Detect which cell encompasses the target text, then output its (X, Y) center coordinate. 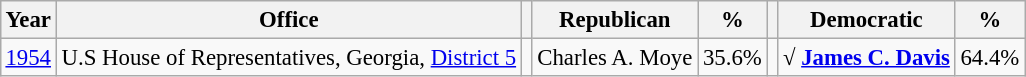
Office (288, 20)
Year (28, 20)
√ James C. Davis (867, 57)
64.4% (990, 57)
Republican (615, 20)
U.S House of Representatives, Georgia, District 5 (288, 57)
Democratic (867, 20)
1954 (28, 57)
Charles A. Moye (615, 57)
35.6% (732, 57)
